For the text-containing cell, return its midpoint in [X, Y] coordinate format. 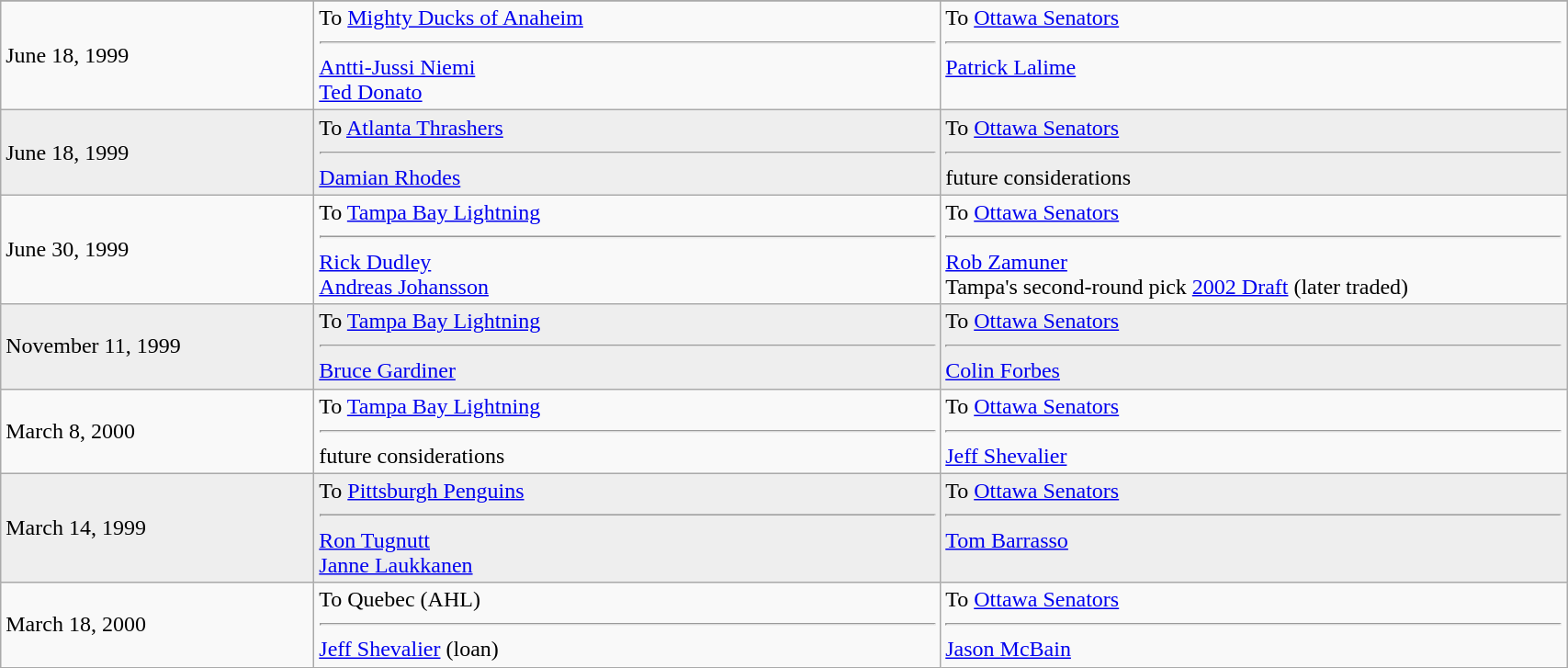
To Ottawa SenatorsJason McBain [1254, 625]
To Ottawa SenatorsTom Barrasso [1254, 527]
November 11, 1999 [158, 346]
To Ottawa SenatorsJeff Shevalier [1254, 431]
To Ottawa Senatorsfuture considerations [1254, 153]
To Ottawa SenatorsRob ZamunerTampa's second-round pick 2002 Draft (later traded) [1254, 250]
To Tampa Bay Lightningfuture considerations [627, 431]
To Ottawa SenatorsPatrick Lalime [1254, 55]
To Tampa Bay LightningRick DudleyAndreas Johansson [627, 250]
March 14, 1999 [158, 527]
To Pittsburgh PenguinsRon TugnuttJanne Laukkanen [627, 527]
March 8, 2000 [158, 431]
March 18, 2000 [158, 625]
To Tampa Bay LightningBruce Gardiner [627, 346]
To Quebec (AHL)Jeff Shevalier (loan) [627, 625]
To Atlanta ThrashersDamian Rhodes [627, 153]
June 30, 1999 [158, 250]
To Mighty Ducks of AnaheimAntti-Jussi NiemiTed Donato [627, 55]
To Ottawa SenatorsColin Forbes [1254, 346]
